Locate the cell with the specified text and output its [x, y] center coordinate. 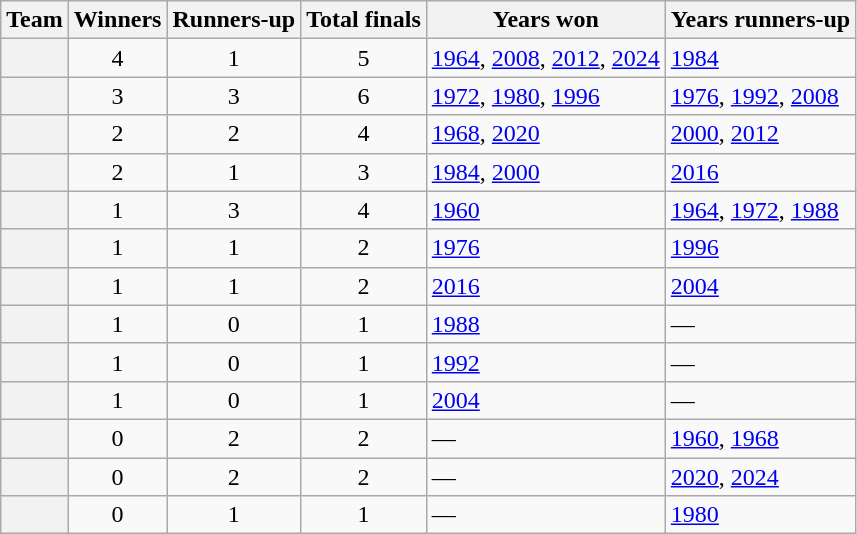
1996 [760, 248]
5 [364, 58]
1972, 1980, 1996 [546, 96]
6 [364, 96]
1968, 2020 [546, 134]
1960, 1968 [760, 438]
1964, 1972, 1988 [760, 210]
1984, 2000 [546, 172]
1976, 1992, 2008 [760, 96]
Years runners-up [760, 20]
Team [35, 20]
Years won [546, 20]
1988 [546, 324]
1984 [760, 58]
1976 [546, 248]
1964, 2008, 2012, 2024 [546, 58]
2020, 2024 [760, 477]
1980 [760, 515]
2000, 2012 [760, 134]
Total finals [364, 20]
Winners [118, 20]
Runners-up [234, 20]
1960 [546, 210]
1992 [546, 362]
